From the cell containing the given text, extract its center point as (x, y) coordinate. 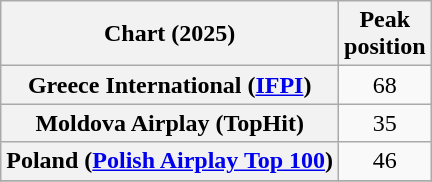
Poland (Polish Airplay Top 100) (170, 161)
Chart (2025) (170, 34)
Moldova Airplay (TopHit) (170, 123)
68 (385, 85)
Peakposition (385, 34)
35 (385, 123)
46 (385, 161)
Greece International (IFPI) (170, 85)
